Locate the cell with the specified text and output its [x, y] center coordinate. 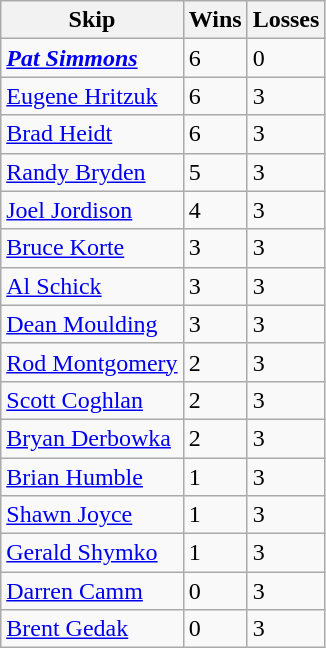
Al Schick [92, 286]
Randy Bryden [92, 172]
Rod Montgomery [92, 362]
4 [215, 210]
Bryan Derbowka [92, 438]
Skip [92, 20]
Losses [286, 20]
Brian Humble [92, 477]
5 [215, 172]
Scott Coghlan [92, 400]
Darren Camm [92, 591]
Dean Moulding [92, 324]
Wins [215, 20]
Brad Heidt [92, 134]
Gerald Shymko [92, 553]
Shawn Joyce [92, 515]
Joel Jordison [92, 210]
Brent Gedak [92, 629]
Pat Simmons [92, 58]
Eugene Hritzuk [92, 96]
Bruce Korte [92, 248]
